Pinpoint the cell where the given text exists, returning its [x, y] midpoint coordinate. 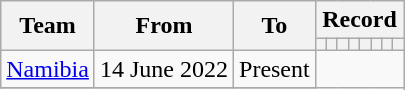
Team [48, 26]
14 June 2022 [164, 69]
Namibia [48, 69]
Record [359, 20]
Present [275, 69]
From [164, 26]
To [275, 26]
